Pinpoint the cell where the given text exists, returning its (X, Y) midpoint coordinate. 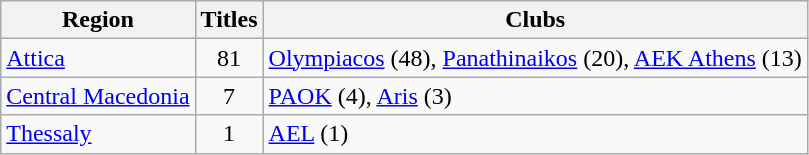
AEL (1) (535, 134)
Thessaly (98, 134)
PAOK (4), Aris (3) (535, 96)
1 (229, 134)
Titles (229, 20)
Attica (98, 58)
81 (229, 58)
7 (229, 96)
Region (98, 20)
Olympiacos (48), Panathinaikos (20), AEK Athens (13) (535, 58)
Central Macedonia (98, 96)
Clubs (535, 20)
